Scan for the cell matching the given text and deliver its [X, Y] coordinate at center. 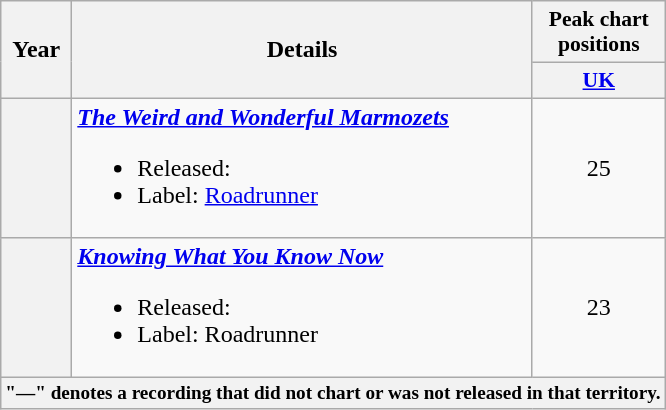
The Weird and Wonderful MarmozetsReleased: Label: Roadrunner [302, 168]
UK [598, 80]
25 [598, 168]
Details [302, 50]
Peak chartpositions [598, 32]
23 [598, 308]
"—" denotes a recording that did not chart or was not released in that territory. [333, 394]
Knowing What You Know NowReleased: Label: Roadrunner [302, 308]
Year [36, 50]
